Provide the [x, y] coordinate of the cell's center where the given text is located.  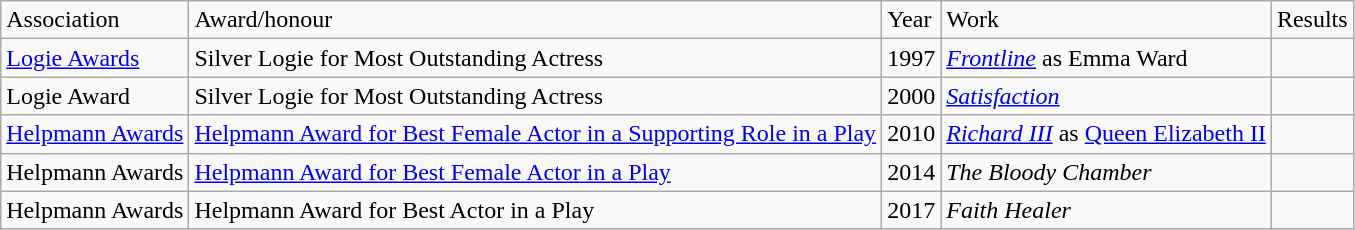
Work [1106, 20]
The Bloody Chamber [1106, 172]
2010 [912, 134]
Helpmann Award for Best Actor in a Play [536, 210]
2017 [912, 210]
Logie Award [95, 96]
Results [1312, 20]
1997 [912, 58]
Logie Awards [95, 58]
Faith Healer [1106, 210]
2000 [912, 96]
Satisfaction [1106, 96]
Helpmann Award for Best Female Actor in a Supporting Role in a Play [536, 134]
Year [912, 20]
Richard III as Queen Elizabeth II [1106, 134]
Award/honour [536, 20]
Frontline as Emma Ward [1106, 58]
Helpmann Award for Best Female Actor in a Play [536, 172]
Association [95, 20]
2014 [912, 172]
